Search for the cell housing the specified text and yield its (x, y) center coordinate. 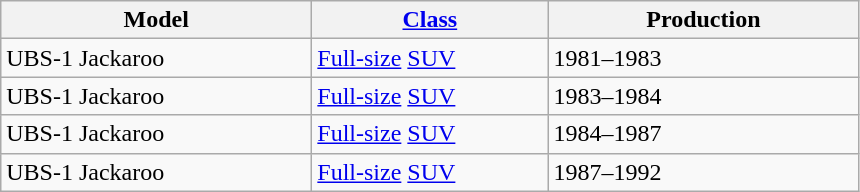
Production (704, 20)
1983–1984 (704, 96)
1987–1992 (704, 172)
1981–1983 (704, 58)
Model (156, 20)
1984–1987 (704, 134)
Class (430, 20)
